Detect which cell encompasses the target text, then output its [x, y] center coordinate. 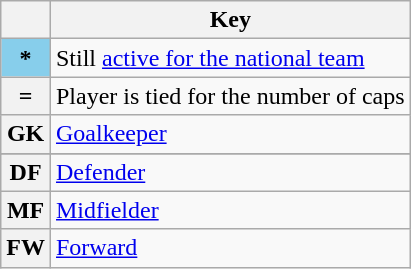
DF [26, 172]
Key [230, 20]
* [26, 58]
Defender [230, 172]
MF [26, 210]
Goalkeeper [230, 134]
Forward [230, 248]
GK [26, 134]
Midfielder [230, 210]
= [26, 96]
Still active for the national team [230, 58]
Player is tied for the number of caps [230, 96]
FW [26, 248]
